Scan for the cell matching the given text and deliver its (x, y) coordinate at center. 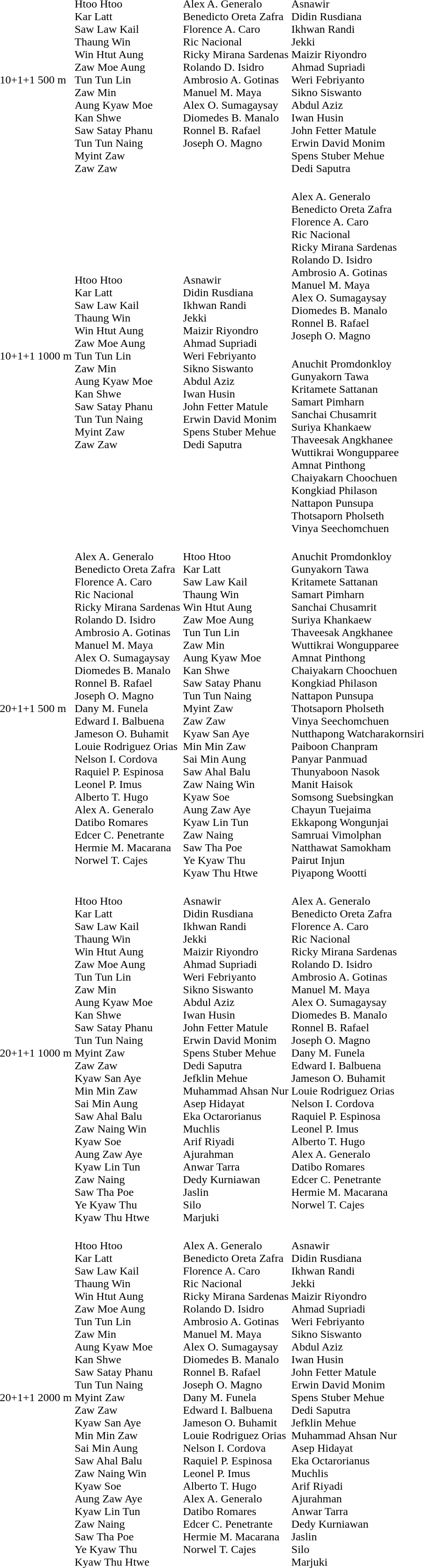
Htoo HtooKar LattSaw Law KailThaung WinWin Htut AungZaw Moe AungTun Tun LinZaw MinAung Kyaw MoeKan ShweSaw Satay PhanuTun Tun NaingMyint ZawZaw Zaw (127, 356)
